Scan for the cell matching the given text and deliver its (x, y) coordinate at center. 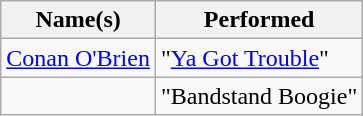
Performed (258, 20)
"Bandstand Boogie" (258, 96)
"Ya Got Trouble" (258, 58)
Name(s) (78, 20)
Conan O'Brien (78, 58)
